Identify which cell holds the provided text, then report its (x, y) central coordinate. 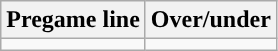
Over/under (210, 20)
Pregame line (74, 20)
